Locate the cell with the specified text and output its (x, y) center coordinate. 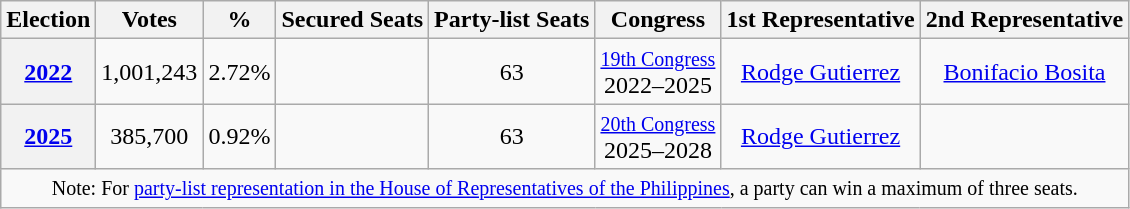
Congress (658, 20)
0.92% (240, 136)
2.72% (240, 72)
Bonifacio Bosita (1024, 72)
Secured Seats (352, 20)
Party-list Seats (512, 20)
1st Representative (820, 20)
1,001,243 (150, 72)
2025 (48, 136)
19th Congress2022–2025 (658, 72)
Note: For party-list representation in the House of Representatives of the Philippines, a party can win a maximum of three seats. (565, 188)
20th Congress2025–2028 (658, 136)
2022 (48, 72)
385,700 (150, 136)
Election (48, 20)
% (240, 20)
2nd Representative (1024, 20)
Votes (150, 20)
